Output the [x, y] coordinate of the center of the cell containing the given text.  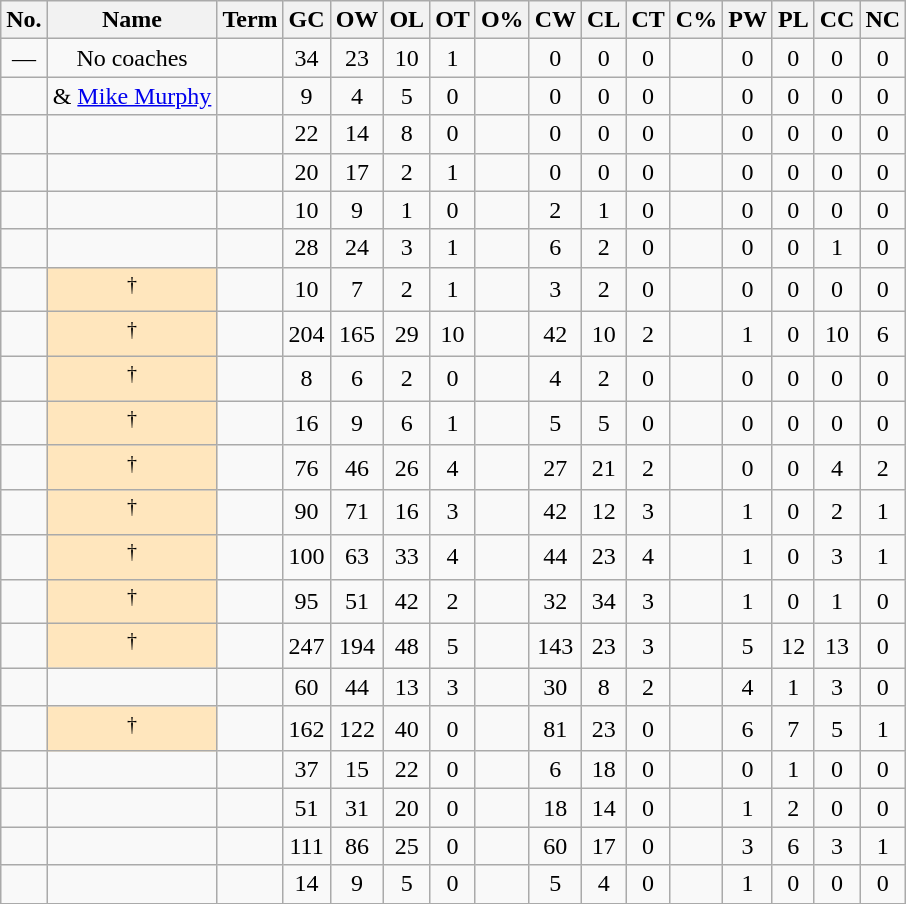
162 [306, 728]
OW [357, 20]
27 [555, 468]
76 [306, 468]
40 [407, 728]
81 [555, 728]
31 [357, 808]
33 [407, 558]
CC [837, 20]
95 [306, 602]
48 [407, 646]
46 [357, 468]
— [24, 58]
28 [306, 248]
25 [407, 846]
90 [306, 512]
C% [696, 20]
NC [883, 20]
204 [306, 334]
63 [357, 558]
143 [555, 646]
30 [555, 687]
86 [357, 846]
Name [132, 20]
26 [407, 468]
No. [24, 20]
PL [793, 20]
21 [604, 468]
194 [357, 646]
OL [407, 20]
CL [604, 20]
CT [648, 20]
71 [357, 512]
O% [502, 20]
PW [748, 20]
& Mike Murphy [132, 96]
15 [357, 770]
OT [453, 20]
24 [357, 248]
100 [306, 558]
29 [407, 334]
GC [306, 20]
Term [250, 20]
37 [306, 770]
111 [306, 846]
No coaches [132, 58]
247 [306, 646]
122 [357, 728]
165 [357, 334]
32 [555, 602]
CW [555, 20]
